Provide the [x, y] coordinate of the cell's center where the given text is located.  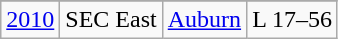
2010 [30, 20]
L 17–56 [292, 20]
SEC East [111, 20]
Auburn [204, 20]
